From the cell containing the given text, extract its center point as [x, y] coordinate. 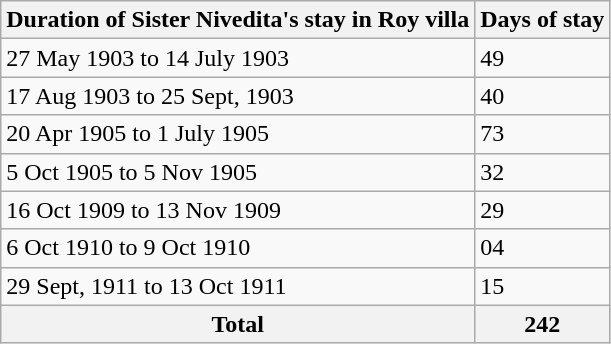
Days of stay [542, 20]
6 Oct 1910 to 9 Oct 1910 [238, 248]
Duration of Sister Nivedita's stay in Roy villa [238, 20]
27 May 1903 to 14 July 1903 [238, 58]
16 Oct 1909 to 13 Nov 1909 [238, 210]
04 [542, 248]
20 Apr 1905 to 1 July 1905 [238, 134]
15 [542, 286]
17 Aug 1903 to 25 Sept, 1903 [238, 96]
73 [542, 134]
5 Oct 1905 to 5 Nov 1905 [238, 172]
32 [542, 172]
242 [542, 324]
29 [542, 210]
29 Sept, 1911 to 13 Oct 1911 [238, 286]
49 [542, 58]
40 [542, 96]
Total [238, 324]
